Capture the cell that displays the provided text and extract its (x, y) central coordinate. 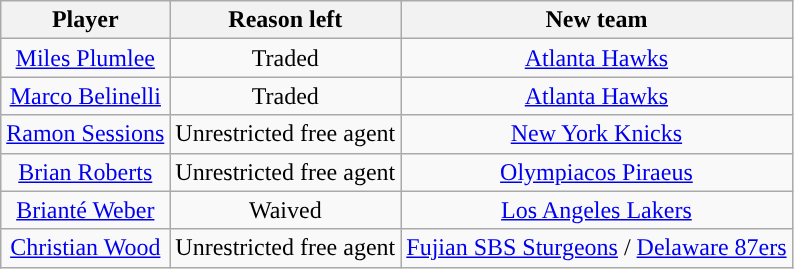
New York Knicks (596, 134)
Brian Roberts (86, 172)
Player (86, 20)
Christian Wood (86, 248)
Fujian SBS Sturgeons / Delaware 87ers (596, 248)
Marco Belinelli (86, 96)
Olympiacos Piraeus (596, 172)
Miles Plumlee (86, 58)
Ramon Sessions (86, 134)
Reason left (286, 20)
Waived (286, 210)
New team (596, 20)
Los Angeles Lakers (596, 210)
Brianté Weber (86, 210)
